Extract the (x, y) coordinate from the center of the cell holding the provided text.  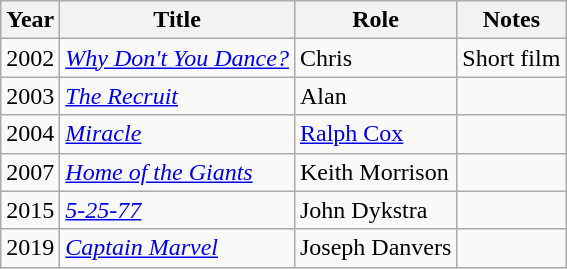
Year (30, 20)
2002 (30, 58)
John Dykstra (375, 210)
Home of the Giants (178, 172)
Title (178, 20)
2015 (30, 210)
Chris (375, 58)
Alan (375, 96)
2003 (30, 96)
Role (375, 20)
2004 (30, 134)
Ralph Cox (375, 134)
Notes (512, 20)
The Recruit (178, 96)
Why Don't You Dance? (178, 58)
2007 (30, 172)
Captain Marvel (178, 248)
5-25-77 (178, 210)
Miracle (178, 134)
Joseph Danvers (375, 248)
Short film (512, 58)
2019 (30, 248)
Keith Morrison (375, 172)
